Extract the (X, Y) coordinate from the center of the cell holding the provided text.  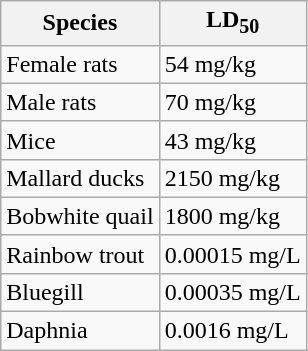
0.00015 mg/L (232, 254)
Species (80, 23)
0.0016 mg/L (232, 331)
Bobwhite quail (80, 216)
Daphnia (80, 331)
2150 mg/kg (232, 178)
Female rats (80, 64)
Male rats (80, 102)
0.00035 mg/L (232, 292)
43 mg/kg (232, 140)
Mallard ducks (80, 178)
1800 mg/kg (232, 216)
70 mg/kg (232, 102)
LD50 (232, 23)
Bluegill (80, 292)
Mice (80, 140)
54 mg/kg (232, 64)
Rainbow trout (80, 254)
